Pinpoint the cell where the given text exists, returning its [X, Y] midpoint coordinate. 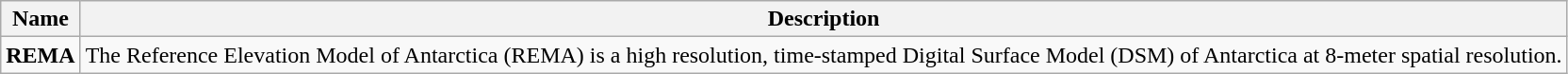
Description [824, 19]
Name [41, 19]
REMA [41, 55]
